Extract the [X, Y] coordinate from the center of the cell holding the provided text.  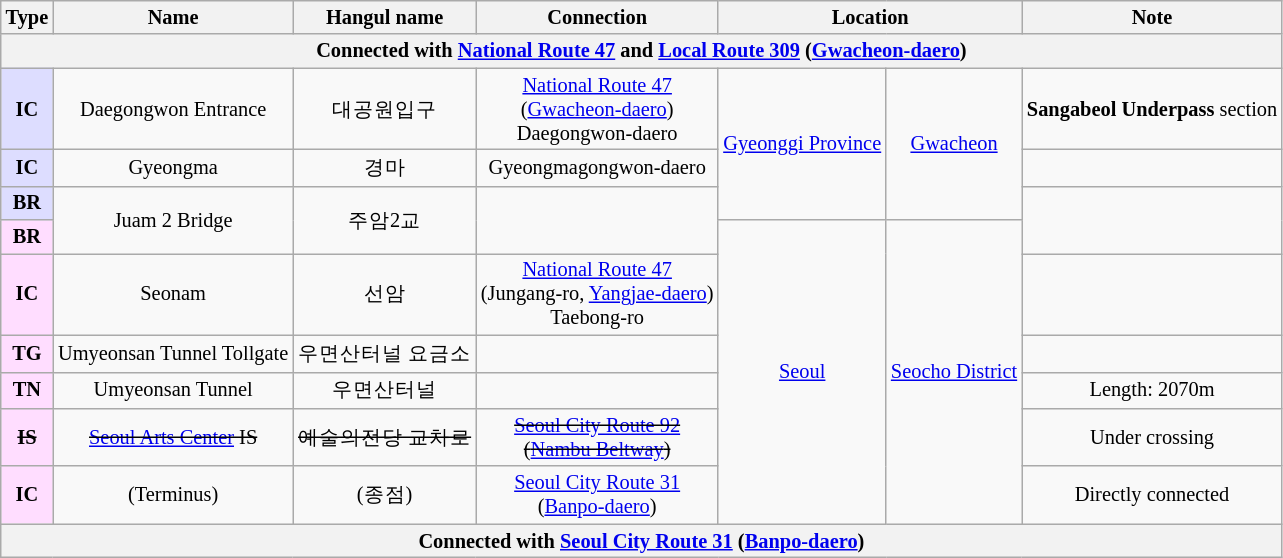
Name [173, 17]
우면산터널 요금소 [384, 354]
Umyeonsan Tunnel Tollgate [173, 354]
주암2교 [384, 220]
Connected with Seoul City Route 31 (Banpo-daero) [642, 541]
Under crossing [1152, 437]
예술의전당 교차로 [384, 437]
우면산터널 [384, 390]
Seoul City Route 31(Banpo-daero) [597, 495]
National Route 47(Gwacheon-daero)Daegongwon-daero [597, 109]
Location [870, 17]
Umyeonsan Tunnel [173, 390]
(Terminus) [173, 495]
선암 [384, 294]
Sangabeol Underpass section [1152, 109]
대공원입구 [384, 109]
Juam 2 Bridge [173, 220]
Gyeongma [173, 168]
TN [27, 390]
Gyeongmagongwon-daero [597, 168]
Seoul [802, 372]
Seoul Arts Center IS [173, 437]
Directly connected [1152, 495]
Seonam [173, 294]
IS [27, 437]
Gyeonggi Province [802, 144]
National Route 47(Jungang-ro, Yangjae-daero)Taebong-ro [597, 294]
TG [27, 354]
Connected with National Route 47 and Local Route 309 (Gwacheon-daero) [642, 51]
경마 [384, 168]
Type [27, 17]
Daegongwon Entrance [173, 109]
Note [1152, 17]
Seocho District [954, 372]
Connection [597, 17]
Gwacheon [954, 144]
Length: 2070m [1152, 390]
Hangul name [384, 17]
Seoul City Route 92(Nambu Beltway) [597, 437]
(종점) [384, 495]
